Output the (X, Y) coordinate of the center of the cell containing the given text.  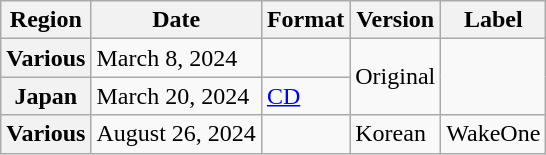
March 20, 2024 (176, 96)
Label (494, 20)
Version (396, 20)
March 8, 2024 (176, 58)
Date (176, 20)
Format (305, 20)
Region (46, 20)
Japan (46, 96)
WakeOne (494, 134)
CD (305, 96)
August 26, 2024 (176, 134)
Korean (396, 134)
Original (396, 77)
